Output the [x, y] coordinate of the center of the cell containing the given text.  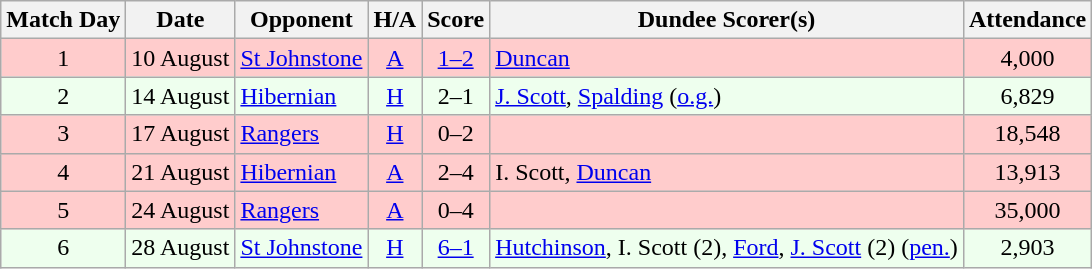
2–1 [456, 96]
21 August [180, 172]
28 August [180, 248]
1 [64, 58]
14 August [180, 96]
1–2 [456, 58]
17 August [180, 134]
I. Scott, Duncan [727, 172]
H/A [395, 20]
4,000 [1027, 58]
Attendance [1027, 20]
0–4 [456, 210]
Match Day [64, 20]
4 [64, 172]
6,829 [1027, 96]
6–1 [456, 248]
0–2 [456, 134]
5 [64, 210]
Score [456, 20]
10 August [180, 58]
Date [180, 20]
18,548 [1027, 134]
6 [64, 248]
24 August [180, 210]
3 [64, 134]
Opponent [302, 20]
35,000 [1027, 210]
2 [64, 96]
2–4 [456, 172]
Duncan [727, 58]
13,913 [1027, 172]
2,903 [1027, 248]
J. Scott, Spalding (o.g.) [727, 96]
Hutchinson, I. Scott (2), Ford, J. Scott (2) (pen.) [727, 248]
Dundee Scorer(s) [727, 20]
